Scan for the cell matching the given text and deliver its (x, y) coordinate at center. 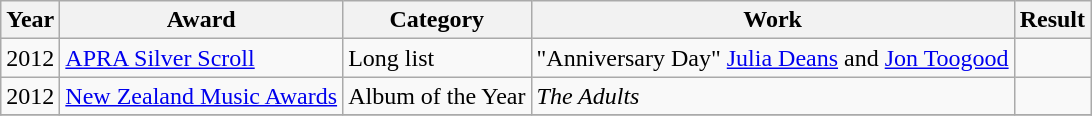
The Adults (772, 96)
New Zealand Music Awards (202, 96)
Award (202, 20)
Work (772, 20)
Year (30, 20)
Album of the Year (437, 96)
Long list (437, 58)
Result (1052, 20)
Category (437, 20)
"Anniversary Day" Julia Deans and Jon Toogood (772, 58)
APRA Silver Scroll (202, 58)
